Capture the cell that displays the provided text and extract its [x, y] central coordinate. 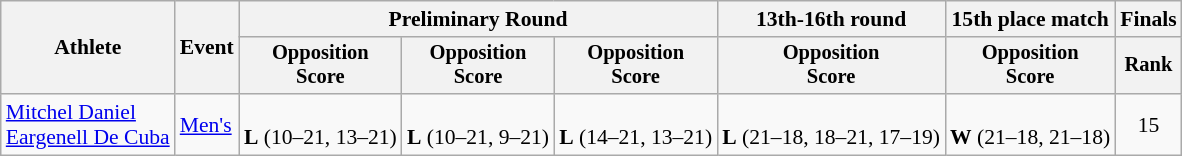
Athlete [88, 48]
Rank [1148, 66]
15 [1148, 124]
15th place match [1030, 19]
W (21–18, 21–18) [1030, 124]
Mitchel DanielEargenell De Cuba [88, 124]
L (10–21, 9–21) [478, 124]
L (10–21, 13–21) [320, 124]
Preliminary Round [478, 19]
Men's [207, 124]
L (14–21, 13–21) [636, 124]
Event [207, 48]
Finals [1148, 19]
13th-16th round [831, 19]
L (21–18, 18–21, 17–19) [831, 124]
